Find where the given text appears and provide that cell's center as [x, y] coordinate. 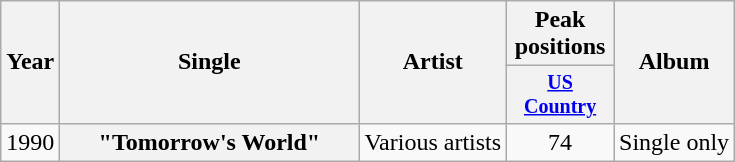
"Tomorrow's World" [210, 142]
Album [674, 62]
Various artists [433, 142]
1990 [30, 142]
Peak positions [560, 34]
Year [30, 62]
Single [210, 62]
US Country [560, 94]
74 [560, 142]
Artist [433, 62]
Single only [674, 142]
